Pinpoint the cell where the given text exists, returning its (X, Y) midpoint coordinate. 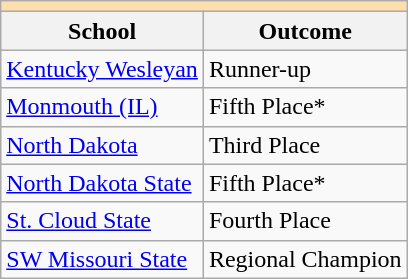
North Dakota (102, 145)
Kentucky Wesleyan (102, 69)
Monmouth (IL) (102, 107)
Outcome (305, 31)
Fourth Place (305, 221)
Regional Champion (305, 259)
North Dakota State (102, 183)
St. Cloud State (102, 221)
Runner-up (305, 69)
Third Place (305, 145)
School (102, 31)
SW Missouri State (102, 259)
